Provide the (X, Y) coordinate of the cell's center where the given text is located.  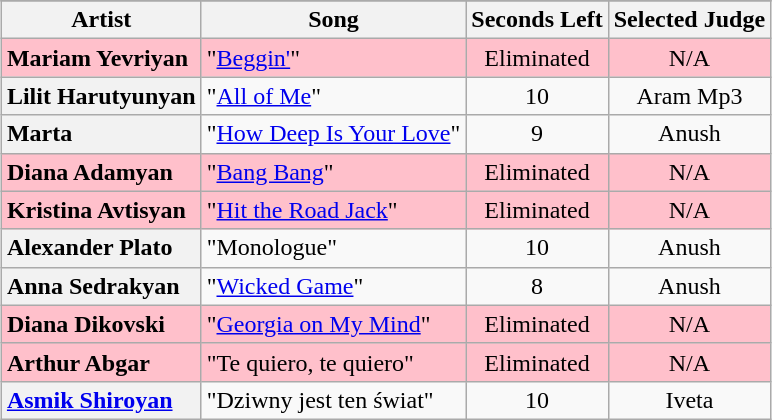
"All of Me" (334, 96)
Kristina Avtisyan (101, 210)
Seconds Left (537, 20)
Diana Adamyan (101, 172)
Lilit Harutyunyan (101, 96)
Arthur Abgar (101, 362)
Aram Mp3 (689, 96)
Song (334, 20)
Iveta (689, 400)
Asmik Shiroyan (101, 400)
8 (537, 286)
Marta (101, 134)
"Dziwny jest ten świat" (334, 400)
Alexander Plato (101, 248)
"How Deep Is Your Love" (334, 134)
Anna Sedrakyan (101, 286)
"Bang Bang" (334, 172)
"Te quiero, te quiero" (334, 362)
"Beggin'" (334, 58)
"Monologue" (334, 248)
9 (537, 134)
"Hit the Road Jack" (334, 210)
"Georgia on My Mind" (334, 324)
Selected Judge (689, 20)
"Wicked Game" (334, 286)
Diana Dikovski (101, 324)
Mariam Yevriyan (101, 58)
Artist (101, 20)
